For the text-containing cell, return its midpoint in [X, Y] coordinate format. 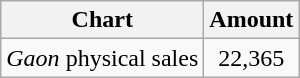
Amount [252, 20]
Chart [102, 20]
22,365 [252, 58]
Gaon physical sales [102, 58]
